Scan for the cell matching the given text and deliver its (x, y) coordinate at center. 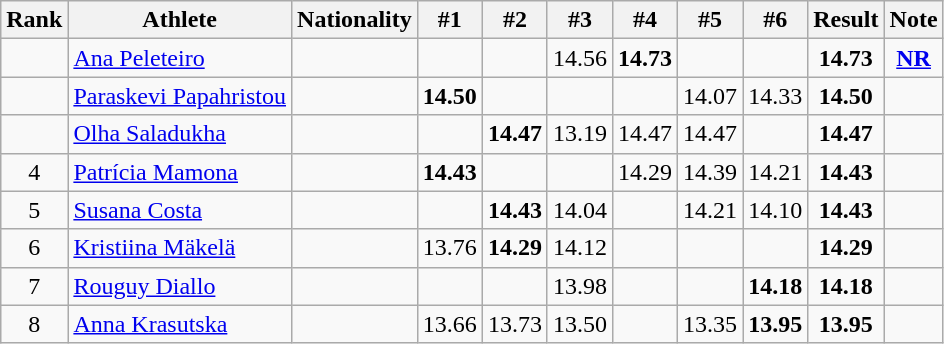
Patrícia Mamona (180, 172)
14.56 (580, 58)
14.12 (580, 248)
Nationality (355, 20)
8 (34, 324)
#3 (580, 20)
14.33 (776, 96)
#4 (644, 20)
Athlete (180, 20)
Result (846, 20)
14.10 (776, 210)
13.66 (450, 324)
NR (914, 58)
7 (34, 286)
#1 (450, 20)
Rank (34, 20)
14.04 (580, 210)
Ana Peleteiro (180, 58)
#6 (776, 20)
13.73 (514, 324)
13.19 (580, 134)
5 (34, 210)
Susana Costa (180, 210)
Kristiina Mäkelä (180, 248)
13.35 (710, 324)
Anna Krasutska (180, 324)
6 (34, 248)
13.76 (450, 248)
14.39 (710, 172)
14.07 (710, 96)
#2 (514, 20)
Paraskevi Papahristou (180, 96)
13.50 (580, 324)
4 (34, 172)
Note (914, 20)
#5 (710, 20)
Olha Saladukha (180, 134)
13.98 (580, 286)
Rouguy Diallo (180, 286)
